Capture the cell that displays the provided text and extract its (X, Y) central coordinate. 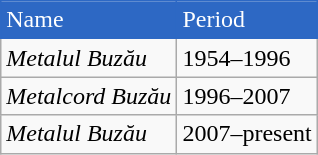
Name (89, 20)
Metalcord Buzău (89, 96)
1996–2007 (247, 96)
Period (247, 20)
2007–present (247, 134)
1954–1996 (247, 58)
